Find where the given text appears and provide that cell's center as (x, y) coordinate. 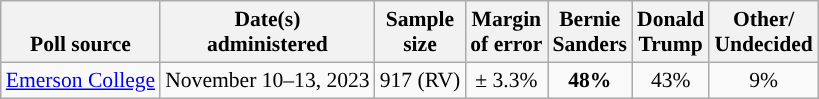
BernieSanders (590, 32)
Marginof error (506, 32)
Date(s)administered (268, 32)
917 (RV) (420, 80)
DonaldTrump (670, 32)
43% (670, 80)
9% (763, 80)
48% (590, 80)
Poll source (80, 32)
Samplesize (420, 32)
Emerson College (80, 80)
Other/Undecided (763, 32)
November 10–13, 2023 (268, 80)
± 3.3% (506, 80)
